Scan for the cell matching the given text and deliver its (X, Y) coordinate at center. 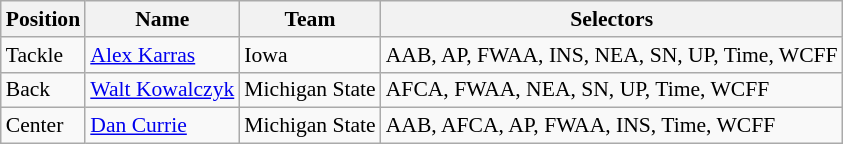
Alex Karras (162, 55)
AFCA, FWAA, NEA, SN, UP, Time, WCFF (612, 90)
Position (43, 19)
Dan Currie (162, 126)
Back (43, 90)
Iowa (310, 55)
AAB, AP, FWAA, INS, NEA, SN, UP, Time, WCFF (612, 55)
Name (162, 19)
Tackle (43, 55)
AAB, AFCA, AP, FWAA, INS, Time, WCFF (612, 126)
Walt Kowalczyk (162, 90)
Team (310, 19)
Selectors (612, 19)
Center (43, 126)
